Search for the cell housing the specified text and yield its [x, y] center coordinate. 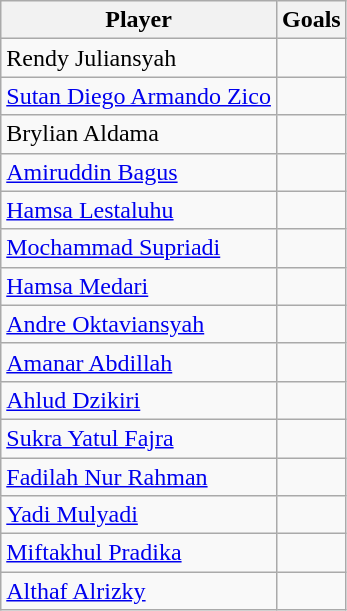
Miftakhul Pradika [139, 553]
Amiruddin Bagus [139, 172]
Hamsa Lestaluhu [139, 210]
Althaf Alrizky [139, 591]
Rendy Juliansyah [139, 58]
Hamsa Medari [139, 286]
Goals [311, 20]
Ahlud Dzikiri [139, 400]
Mochammad Supriadi [139, 248]
Player [139, 20]
Fadilah Nur Rahman [139, 477]
Sutan Diego Armando Zico [139, 96]
Sukra Yatul Fajra [139, 438]
Brylian Aldama [139, 134]
Andre Oktaviansyah [139, 324]
Yadi Mulyadi [139, 515]
Amanar Abdillah [139, 362]
